Determine the [x, y] coordinate at the center of the cell enclosing the given text.  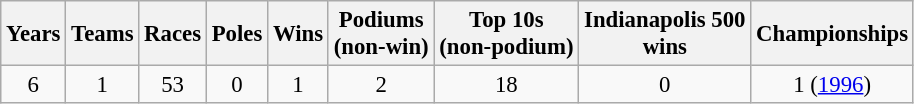
18 [506, 85]
Podiums(non-win) [381, 34]
Races [173, 34]
1 (1996) [832, 85]
Indianapolis 500wins [665, 34]
Years [34, 34]
6 [34, 85]
2 [381, 85]
Teams [102, 34]
Top 10s(non-podium) [506, 34]
Poles [236, 34]
Wins [298, 34]
Championships [832, 34]
53 [173, 85]
